Search for the cell housing the specified text and yield its [x, y] center coordinate. 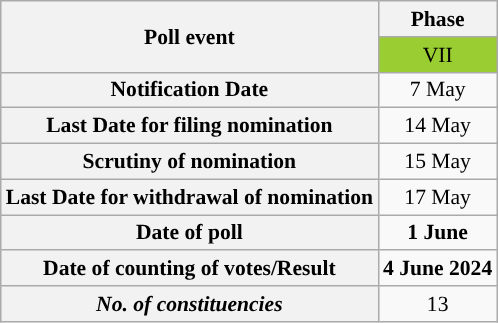
Last Date for filing nomination [190, 126]
Notification Date [190, 90]
14 May [438, 126]
13 [438, 304]
7 May [438, 90]
17 May [438, 197]
4 June 2024 [438, 268]
1 June [438, 232]
No. of constituencies [190, 304]
Phase [438, 19]
15 May [438, 161]
Date of poll [190, 232]
Scrutiny of nomination [190, 161]
VII [438, 54]
Date of counting of votes/Result [190, 268]
Last Date for withdrawal of nomination [190, 197]
Poll event [190, 36]
